Search for the cell housing the specified text and yield its [X, Y] center coordinate. 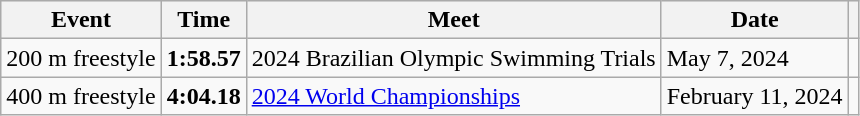
400 m freestyle [81, 96]
2024 Brazilian Olympic Swimming Trials [454, 58]
200 m freestyle [81, 58]
Date [754, 20]
1:58.57 [204, 58]
May 7, 2024 [754, 58]
Time [204, 20]
Meet [454, 20]
Event [81, 20]
February 11, 2024 [754, 96]
4:04.18 [204, 96]
2024 World Championships [454, 96]
